Provide the (X, Y) coordinate of the cell's center where the given text is located.  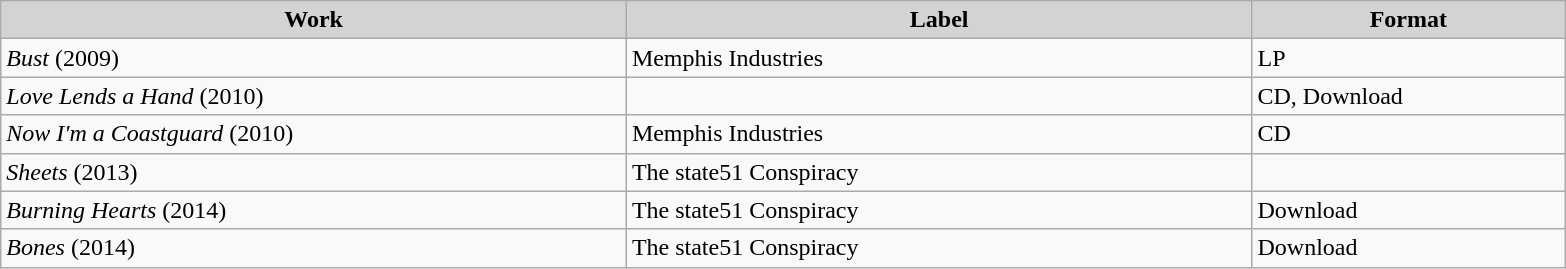
Label (939, 20)
Love Lends a Hand (2010) (314, 96)
Now I'm a Coastguard (2010) (314, 134)
Work (314, 20)
LP (1408, 58)
Bones (2014) (314, 248)
CD (1408, 134)
CD, Download (1408, 96)
Bust (2009) (314, 58)
Sheets (2013) (314, 172)
Burning Hearts (2014) (314, 210)
Format (1408, 20)
